Provide the [X, Y] coordinate of the cell's center where the given text is located.  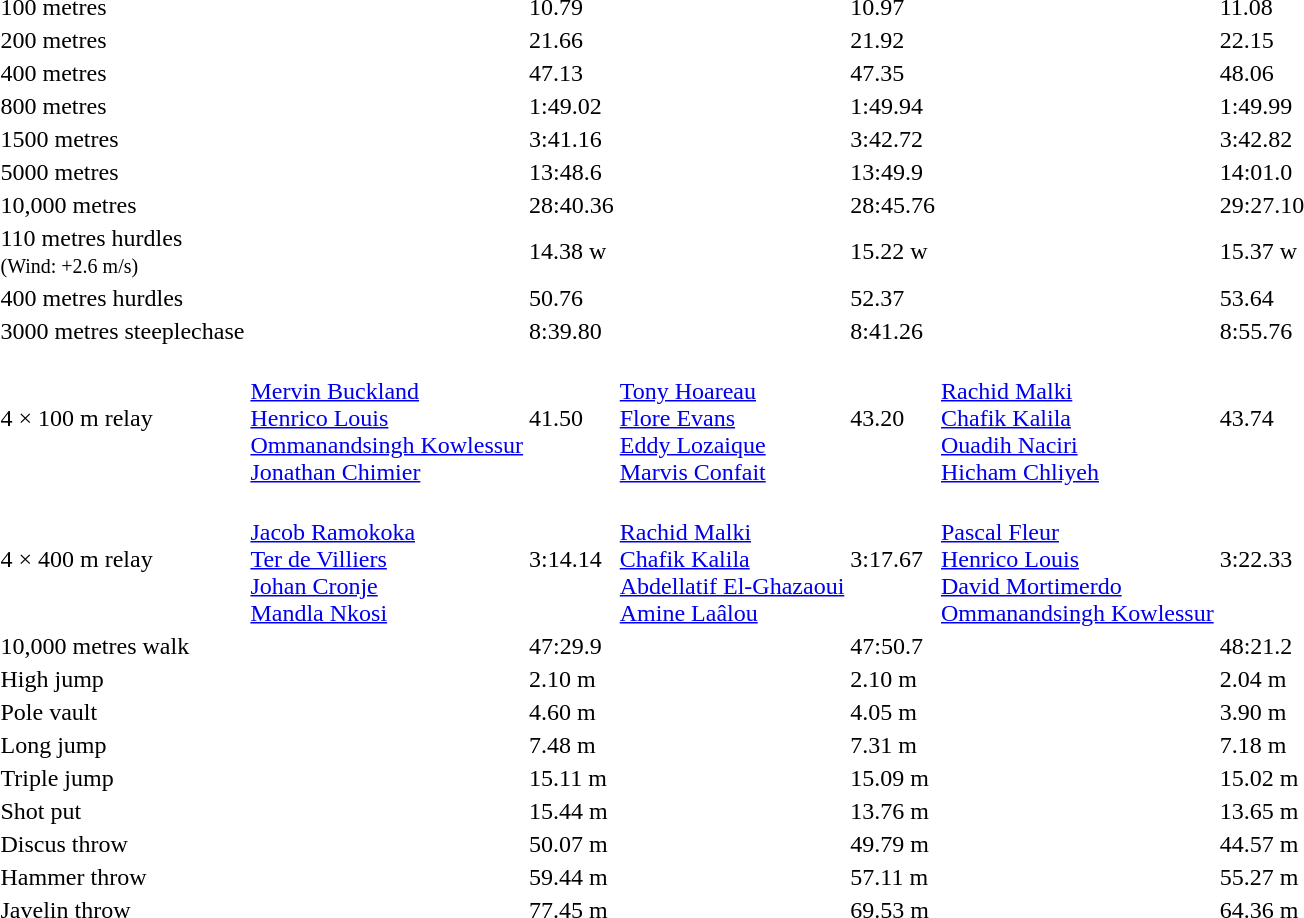
3:14.14 [572, 559]
59.44 m [572, 877]
50.76 [572, 298]
7.31 m [893, 745]
15.09 m [893, 778]
21.66 [572, 40]
Jacob RamokokaTer de VilliersJohan CronjeMandla Nkosi [387, 559]
21.92 [893, 40]
Mervin BucklandHenrico LouisOmmanandsingh KowlessurJonathan Chimier [387, 418]
47.35 [893, 73]
13:49.9 [893, 172]
4.05 m [893, 712]
14.38 w [572, 252]
8:41.26 [893, 331]
47:50.7 [893, 646]
Tony HoareauFlore EvansEddy LozaiqueMarvis Confait [732, 418]
49.79 m [893, 844]
50.07 m [572, 844]
13.76 m [893, 811]
8:39.80 [572, 331]
15.22 w [893, 252]
57.11 m [893, 877]
15.44 m [572, 811]
3:42.72 [893, 139]
3:41.16 [572, 139]
28:40.36 [572, 205]
41.50 [572, 418]
13:48.6 [572, 172]
47:29.9 [572, 646]
1:49.02 [572, 106]
28:45.76 [893, 205]
4.60 m [572, 712]
15.11 m [572, 778]
Rachid MalkiChafik KalilaAbdellatif El-GhazaouiAmine Laâlou [732, 559]
7.48 m [572, 745]
47.13 [572, 73]
Pascal FleurHenrico LouisDavid MortimerdoOmmanandsingh Kowlessur [1078, 559]
Rachid MalkiChafik KalilaOuadih NaciriHicham Chliyeh [1078, 418]
52.37 [893, 298]
1:49.94 [893, 106]
43.20 [893, 418]
3:17.67 [893, 559]
